Determine the (X, Y) coordinate at the center of the cell enclosing the given text.  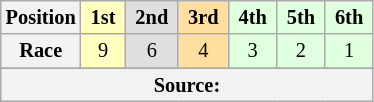
1 (349, 51)
3rd (203, 17)
3 (253, 51)
6 (152, 51)
1st (104, 17)
4 (203, 51)
9 (104, 51)
Race (41, 51)
Position (41, 17)
2nd (152, 17)
5th (301, 17)
Source: (187, 85)
6th (349, 17)
4th (253, 17)
2 (301, 51)
